Output the (X, Y) coordinate of the center of the cell containing the given text.  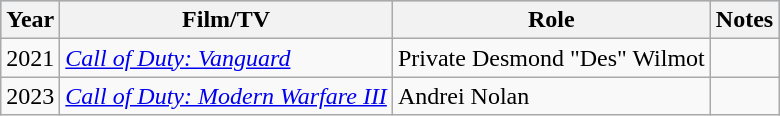
Film/TV (226, 20)
2023 (30, 96)
Private Desmond "Des" Wilmot (551, 58)
Notes (744, 20)
Year (30, 20)
Andrei Nolan (551, 96)
Role (551, 20)
2021 (30, 58)
Call of Duty: Vanguard (226, 58)
Call of Duty: Modern Warfare III (226, 96)
